Find where the given text appears and provide that cell's center as [x, y] coordinate. 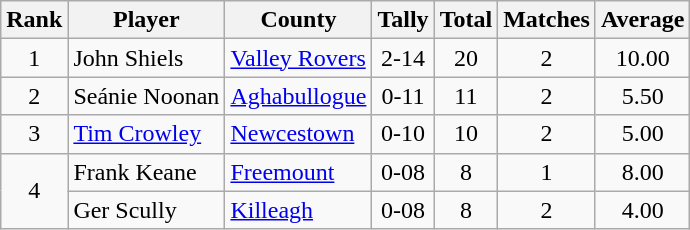
0-10 [403, 134]
Total [466, 20]
20 [466, 58]
10 [466, 134]
4 [34, 191]
Aghabullogue [298, 96]
Newcestown [298, 134]
Freemount [298, 172]
11 [466, 96]
3 [34, 134]
Player [146, 20]
2-14 [403, 58]
Tally [403, 20]
Killeagh [298, 210]
10.00 [642, 58]
Tim Crowley [146, 134]
John Shiels [146, 58]
Ger Scully [146, 210]
Rank [34, 20]
0-11 [403, 96]
5.00 [642, 134]
Matches [547, 20]
8.00 [642, 172]
County [298, 20]
Average [642, 20]
Valley Rovers [298, 58]
4.00 [642, 210]
Seánie Noonan [146, 96]
Frank Keane [146, 172]
5.50 [642, 96]
